Scan for the cell matching the given text and deliver its (X, Y) coordinate at center. 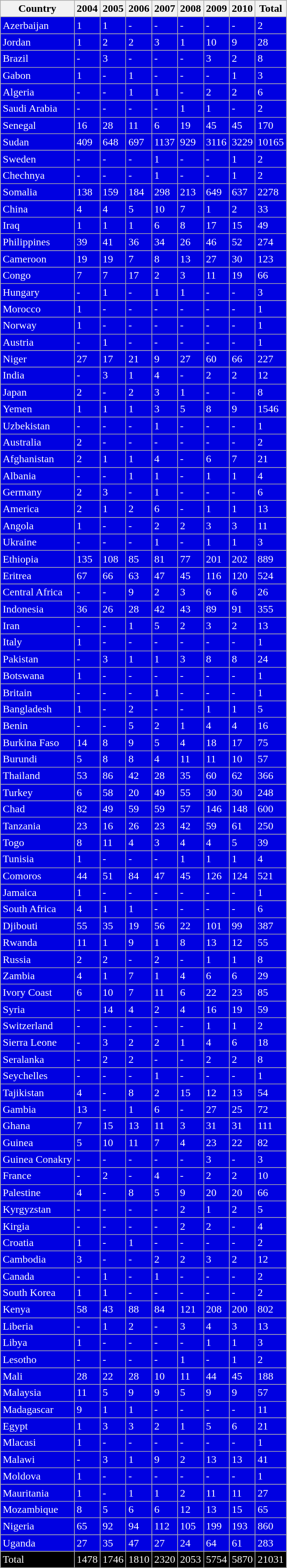
Iraq (38, 226)
170 (270, 125)
208 (216, 1310)
Guinea (38, 1143)
46 (216, 242)
75 (270, 743)
91 (242, 609)
Botswana (38, 676)
Britain (38, 692)
Country (38, 9)
34 (164, 242)
Gabon (38, 75)
Lesotho (38, 1359)
Nigeria (38, 1526)
Croatia (38, 1242)
Zambia (38, 976)
94 (139, 1526)
2278 (270, 192)
Ivory Coast (38, 992)
1546 (270, 409)
Guinea Conakry (38, 1159)
Ukraine (38, 542)
Malaysia (38, 1393)
Somalia (38, 192)
India (38, 375)
649 (216, 192)
81 (164, 559)
64 (216, 1543)
5754 (216, 1560)
Bangladesh (38, 709)
Turkey (38, 793)
Uganda (38, 1543)
Kirgia (38, 1226)
Sierra Leone (38, 1043)
148 (242, 809)
Moldova (38, 1476)
Angola (38, 526)
Mauritania (38, 1493)
25 (242, 1109)
Mozambique (38, 1509)
21031 (270, 1560)
86 (113, 776)
227 (270, 359)
Austria (38, 342)
600 (270, 809)
Sudan (38, 142)
Ethiopia (38, 559)
Chechnya (38, 175)
637 (242, 192)
Egypt (38, 1426)
Syria (38, 1009)
Ghana (38, 1126)
2053 (191, 1560)
33 (270, 209)
1746 (113, 1560)
Yemen (38, 409)
138 (87, 192)
Palestine (38, 1193)
Benin (38, 726)
108 (113, 559)
387 (270, 926)
2010 (242, 9)
Djibouti (38, 926)
1137 (164, 142)
Philippines (38, 242)
Chad (38, 809)
889 (270, 559)
Eritrea (38, 576)
802 (270, 1310)
Seralanka (38, 1059)
South Africa (38, 909)
Switzerland (38, 1026)
248 (270, 793)
Jordan (38, 42)
648 (113, 142)
202 (242, 559)
521 (270, 876)
Madagascar (38, 1409)
Libya (38, 1343)
Senegal (38, 125)
120 (242, 576)
124 (242, 876)
Indonesia (38, 609)
200 (242, 1310)
Seychelles (38, 1076)
298 (164, 192)
Burundi (38, 759)
China (38, 209)
Jamaica (38, 892)
199 (216, 1526)
Norway (38, 326)
France (38, 1176)
92 (113, 1526)
201 (216, 559)
2007 (164, 9)
250 (270, 826)
Central Africa (38, 592)
10165 (270, 142)
88 (139, 1310)
Togo (38, 842)
Saudi Arabia (38, 109)
Cameroon (38, 259)
Gambia (38, 1109)
101 (216, 926)
Albania (38, 475)
Kenya (38, 1310)
Cambodia (38, 1259)
2005 (113, 9)
29 (270, 976)
Malawi (38, 1459)
5870 (242, 1560)
Canada (38, 1276)
Tunisia (38, 859)
274 (270, 242)
159 (113, 192)
123 (270, 259)
116 (216, 576)
135 (87, 559)
1478 (87, 1560)
South Korea (38, 1293)
146 (216, 809)
1810 (139, 1560)
Liberia (38, 1326)
Algeria (38, 92)
89 (216, 609)
111 (270, 1126)
Germany (38, 492)
72 (270, 1109)
213 (191, 192)
Russia (38, 959)
Tajikistan (38, 1093)
Pakistan (38, 659)
2009 (216, 9)
Uzbekistan (38, 425)
Hungary (38, 292)
Sweden (38, 159)
51 (113, 876)
Thailand (38, 776)
366 (270, 776)
121 (191, 1310)
184 (139, 192)
53 (87, 776)
Brazil (38, 59)
2004 (87, 9)
Azerbaijan (38, 25)
Morocco (38, 309)
Mali (38, 1376)
62 (242, 776)
Congo (38, 276)
2006 (139, 9)
188 (270, 1376)
Afghanistan (38, 459)
54 (270, 1093)
283 (270, 1543)
Italy (38, 642)
99 (242, 926)
Rwanda (38, 942)
Japan (38, 392)
Comoros (38, 876)
77 (191, 559)
3229 (242, 142)
193 (242, 1526)
409 (87, 142)
America (38, 509)
2320 (164, 1560)
524 (270, 576)
Tanzania (38, 826)
355 (270, 609)
112 (164, 1526)
Mlacasi (38, 1443)
929 (191, 142)
126 (216, 876)
3116 (216, 142)
52 (242, 242)
Kyrgyzstan (38, 1209)
105 (191, 1526)
63 (139, 576)
697 (139, 142)
56 (164, 926)
860 (270, 1526)
Burkina Faso (38, 743)
67 (87, 576)
Niger (38, 359)
2008 (191, 9)
Iran (38, 626)
Australia (38, 442)
